Scan for the cell matching the given text and deliver its (X, Y) coordinate at center. 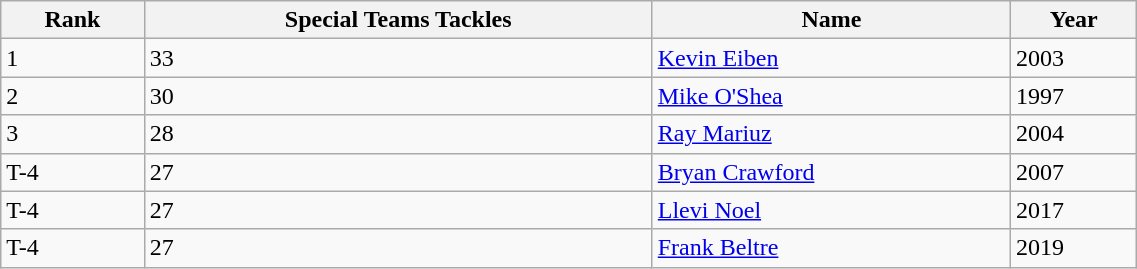
2019 (1074, 248)
33 (398, 58)
Name (831, 20)
Frank Beltre (831, 248)
28 (398, 134)
1997 (1074, 96)
Special Teams Tackles (398, 20)
2003 (1074, 58)
2004 (1074, 134)
Rank (72, 20)
Kevin Eiben (831, 58)
Year (1074, 20)
1 (72, 58)
Ray Mariuz (831, 134)
2017 (1074, 210)
Mike O'Shea (831, 96)
3 (72, 134)
30 (398, 96)
2 (72, 96)
Bryan Crawford (831, 172)
2007 (1074, 172)
Llevi Noel (831, 210)
